For the text-containing cell, return its midpoint in (X, Y) coordinate format. 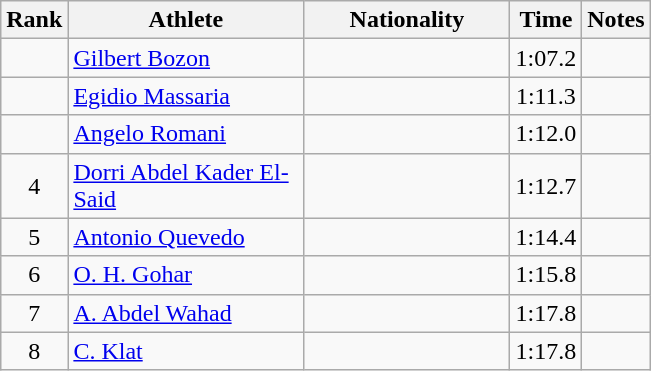
Dorri Abdel Kader El-Said (186, 186)
A. Abdel Wahad (186, 313)
1:12.0 (546, 134)
Athlete (186, 20)
Angelo Romani (186, 134)
8 (34, 351)
Nationality (407, 20)
Time (546, 20)
1:15.8 (546, 275)
1:11.3 (546, 96)
5 (34, 237)
6 (34, 275)
1:07.2 (546, 58)
Gilbert Bozon (186, 58)
C. Klat (186, 351)
1:14.4 (546, 237)
1:12.7 (546, 186)
Rank (34, 20)
7 (34, 313)
Egidio Massaria (186, 96)
O. H. Gohar (186, 275)
Antonio Quevedo (186, 237)
4 (34, 186)
Notes (616, 20)
